Extract the [x, y] coordinate from the center of the cell holding the provided text.  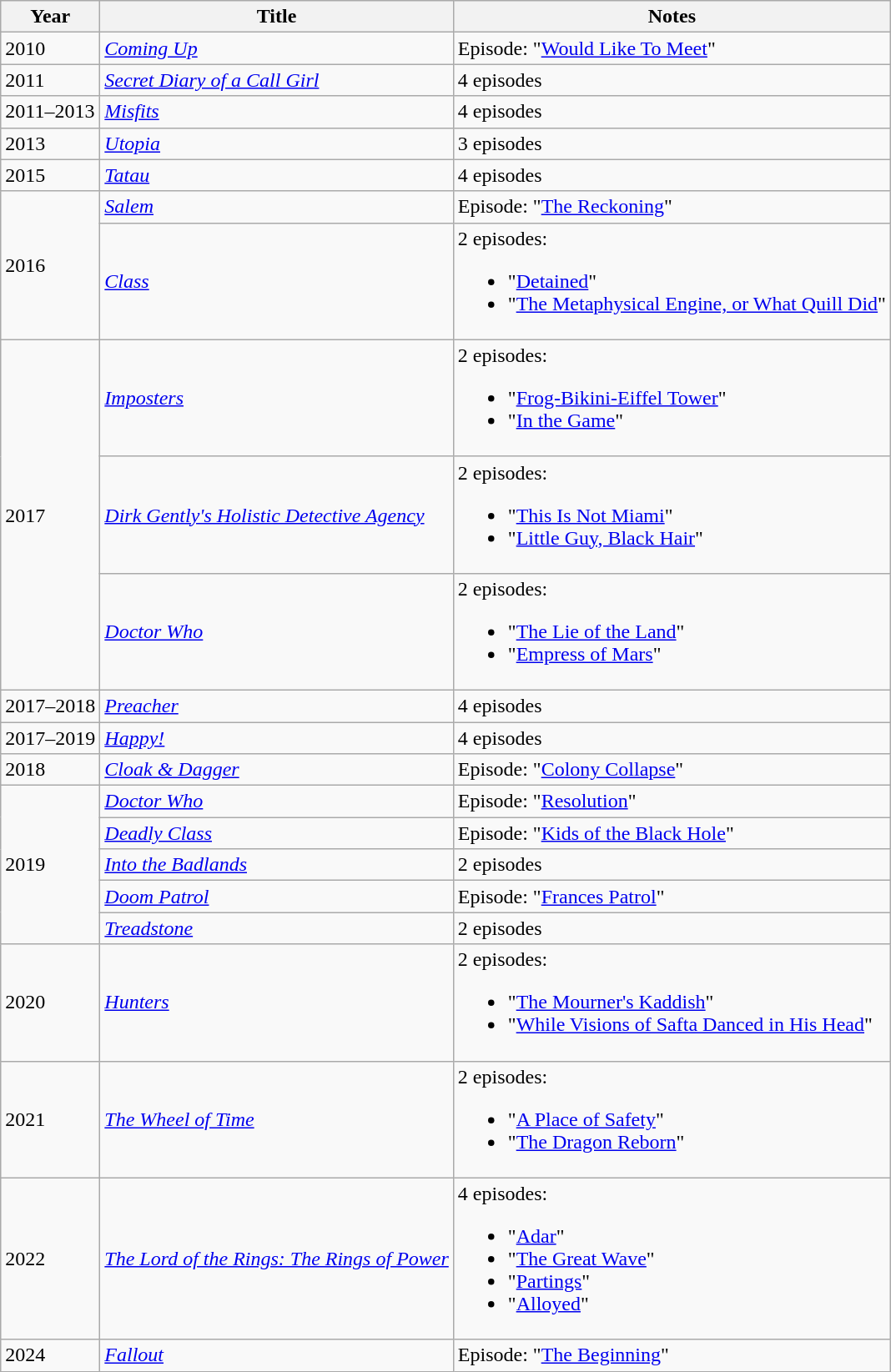
2017 [50, 515]
2 episodes:"The Lie of the Land""Empress of Mars" [672, 631]
Into the Badlands [277, 865]
2018 [50, 770]
2 episodes:"Frog-Bikini-Eiffel Tower""In the Game" [672, 398]
2011 [50, 80]
2015 [50, 175]
2024 [50, 1355]
2 episodes:"This Is Not Miami""Little Guy, Black Hair" [672, 515]
2020 [50, 1003]
Episode: "Kids of the Black Hole" [672, 833]
2013 [50, 143]
2 episodes:"Detained""The Metaphysical Engine, or What Quill Did" [672, 281]
2021 [50, 1119]
Episode: "The Beginning" [672, 1355]
Episode: "Frances Patrol" [672, 897]
2 episodes:"A Place of Safety""The Dragon Reborn" [672, 1119]
Episode: "Would Like To Meet" [672, 48]
Deadly Class [277, 833]
The Lord of the Rings: The Rings of Power [277, 1259]
2011–2013 [50, 112]
Notes [672, 17]
Salem [277, 207]
Doom Patrol [277, 897]
Episode: "Colony Collapse" [672, 770]
2017–2018 [50, 706]
Preacher [277, 706]
2022 [50, 1259]
3 episodes [672, 143]
Episode: "Resolution" [672, 802]
Secret Diary of a Call Girl [277, 80]
Title [277, 17]
4 episodes:"Adar""The Great Wave""Partings""Alloyed" [672, 1259]
Year [50, 17]
Treadstone [277, 928]
Class [277, 281]
Cloak & Dagger [277, 770]
2 episodes:"The Mourner's Kaddish""While Visions of Safta Danced in His Head" [672, 1003]
Happy! [277, 738]
2017–2019 [50, 738]
Tatau [277, 175]
2019 [50, 865]
Episode: "The Reckoning" [672, 207]
Dirk Gently's Holistic Detective Agency [277, 515]
Fallout [277, 1355]
2016 [50, 265]
Utopia [277, 143]
The Wheel of Time [277, 1119]
Hunters [277, 1003]
2010 [50, 48]
Misfits [277, 112]
Coming Up [277, 48]
Imposters [277, 398]
